Detect which cell encompasses the target text, then output its (X, Y) center coordinate. 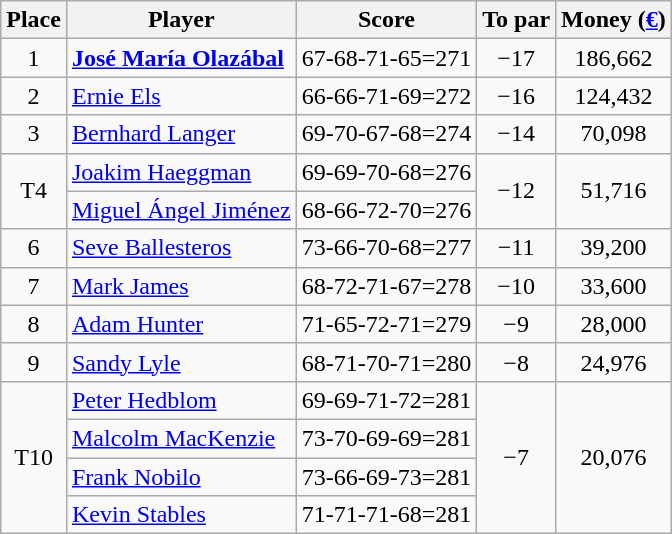
73-70-69-69=281 (386, 438)
69-70-67-68=274 (386, 134)
Malcolm MacKenzie (181, 438)
−8 (516, 362)
28,000 (614, 324)
Bernhard Langer (181, 134)
2 (34, 96)
Place (34, 20)
José María Olazábal (181, 58)
Frank Nobilo (181, 477)
67-68-71-65=271 (386, 58)
70,098 (614, 134)
1 (34, 58)
Score (386, 20)
68-71-70-71=280 (386, 362)
−10 (516, 286)
To par (516, 20)
124,432 (614, 96)
68-66-72-70=276 (386, 210)
−11 (516, 248)
69-69-70-68=276 (386, 172)
73-66-69-73=281 (386, 477)
Adam Hunter (181, 324)
Sandy Lyle (181, 362)
69-69-71-72=281 (386, 400)
73-66-70-68=277 (386, 248)
Money (€) (614, 20)
−9 (516, 324)
7 (34, 286)
3 (34, 134)
66-66-71-69=272 (386, 96)
−16 (516, 96)
6 (34, 248)
71-71-71-68=281 (386, 515)
Peter Hedblom (181, 400)
24,976 (614, 362)
Player (181, 20)
T10 (34, 457)
−14 (516, 134)
Joakim Haeggman (181, 172)
51,716 (614, 191)
186,662 (614, 58)
Ernie Els (181, 96)
33,600 (614, 286)
9 (34, 362)
20,076 (614, 457)
−7 (516, 457)
Miguel Ángel Jiménez (181, 210)
Mark James (181, 286)
Kevin Stables (181, 515)
39,200 (614, 248)
−17 (516, 58)
T4 (34, 191)
68-72-71-67=278 (386, 286)
8 (34, 324)
Seve Ballesteros (181, 248)
−12 (516, 191)
71-65-72-71=279 (386, 324)
